For the text-containing cell, return its midpoint in [x, y] coordinate format. 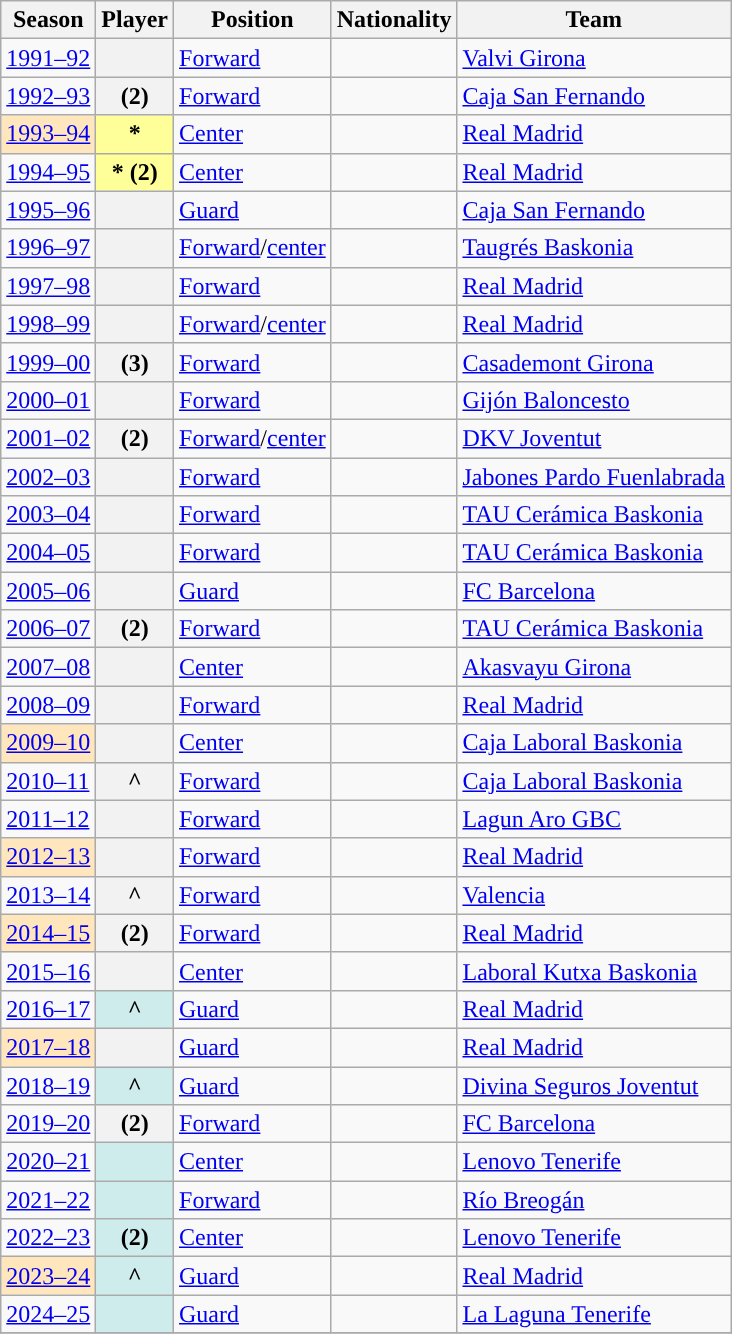
Casademont Girona [594, 362]
Valvi Girona [594, 58]
1998–99 [48, 324]
1991–92 [48, 58]
2008–09 [48, 705]
Team [594, 20]
2012–13 [48, 857]
Río Breogán [594, 1200]
2009–10 [48, 743]
La Laguna Tenerife [594, 1314]
Akasvayu Girona [594, 667]
Season [48, 20]
Gijón Baloncesto [594, 400]
2023–24 [48, 1276]
1995–96 [48, 210]
1996–97 [48, 248]
2005–06 [48, 591]
(3) [135, 362]
2015–16 [48, 971]
Divina Seguros Joventut [594, 1085]
1997–98 [48, 286]
Taugrés Baskonia [594, 248]
2013–14 [48, 895]
1994–95 [48, 172]
2007–08 [48, 667]
Laboral Kutxa Baskonia [594, 971]
2017–18 [48, 1047]
2000–01 [48, 400]
2003–04 [48, 515]
2001–02 [48, 438]
Player [135, 20]
Jabones Pardo Fuenlabrada [594, 477]
2022–23 [48, 1238]
2019–20 [48, 1124]
2021–22 [48, 1200]
2014–15 [48, 933]
Nationality [394, 20]
2010–11 [48, 781]
Position [253, 20]
2018–19 [48, 1085]
2006–07 [48, 629]
1999–00 [48, 362]
1992–93 [48, 96]
2011–12 [48, 819]
DKV Joventut [594, 438]
* [135, 134]
2020–21 [48, 1162]
2024–25 [48, 1314]
* (2) [135, 172]
Lagun Aro GBC [594, 819]
2004–05 [48, 553]
2016–17 [48, 1009]
2002–03 [48, 477]
Valencia [594, 895]
1993–94 [48, 134]
